Return [x, y] of the center of cell containing provided text 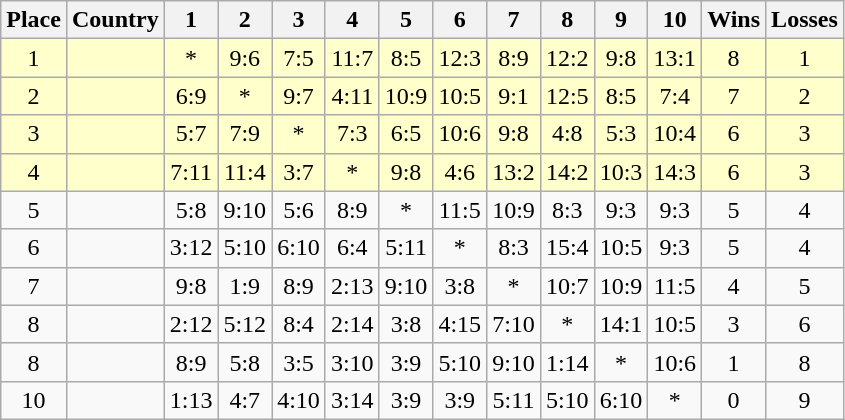
4:8 [567, 134]
9:7 [299, 96]
3:7 [299, 172]
1:14 [567, 362]
3:5 [299, 362]
7:3 [352, 134]
13:1 [675, 58]
Wins [734, 20]
11:7 [352, 58]
3:12 [191, 248]
7:11 [191, 172]
9:6 [245, 58]
8:4 [299, 324]
4:7 [245, 400]
4:10 [299, 400]
4:6 [460, 172]
12:3 [460, 58]
4:15 [460, 324]
5:3 [621, 134]
1:9 [245, 286]
9:1 [514, 96]
6:4 [352, 248]
11:4 [245, 172]
12:2 [567, 58]
0 [734, 400]
7:5 [299, 58]
3:14 [352, 400]
3:10 [352, 362]
7:9 [245, 134]
5:12 [245, 324]
4:11 [352, 96]
2:14 [352, 324]
2:13 [352, 286]
5:7 [191, 134]
Country [115, 20]
13:2 [514, 172]
14:2 [567, 172]
5:6 [299, 210]
14:1 [621, 324]
Place [34, 20]
12:5 [567, 96]
6:5 [406, 134]
10:4 [675, 134]
2:12 [191, 324]
15:4 [567, 248]
1:13 [191, 400]
7:4 [675, 96]
10:3 [621, 172]
6:9 [191, 96]
Losses [805, 20]
10:7 [567, 286]
14:3 [675, 172]
7:10 [514, 324]
